Detect which cell encompasses the target text, then output its [X, Y] center coordinate. 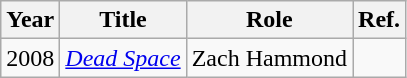
Title [123, 20]
Role [269, 20]
Ref. [380, 20]
Year [30, 20]
Zach Hammond [269, 58]
Dead Space [123, 58]
2008 [30, 58]
